Determine the (x, y) coordinate at the center of the cell enclosing the given text.  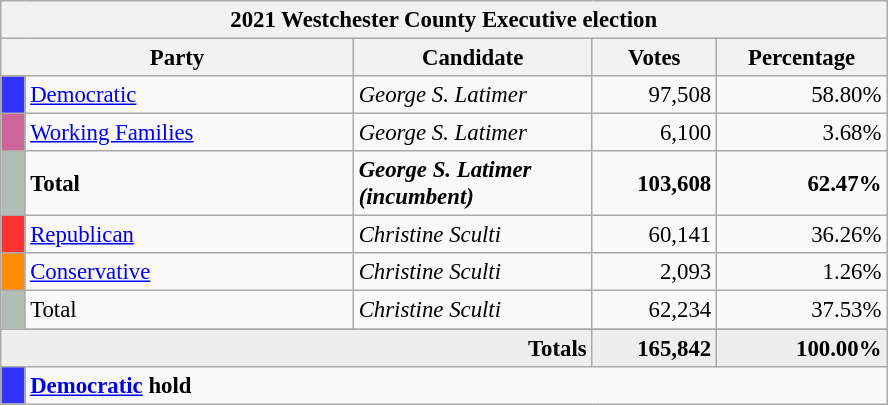
George S. Latimer (incumbent) (472, 184)
Republican (189, 235)
58.80% (802, 95)
6,100 (654, 133)
Candidate (472, 58)
103,608 (654, 184)
Party (178, 58)
1.26% (802, 273)
37.53% (802, 310)
Totals (296, 348)
Democratic (189, 95)
Conservative (189, 273)
Votes (654, 58)
Democratic hold (456, 385)
97,508 (654, 95)
165,842 (654, 348)
60,141 (654, 235)
2021 Westchester County Executive election (444, 20)
Working Families (189, 133)
2,093 (654, 273)
Percentage (802, 58)
100.00% (802, 348)
62,234 (654, 310)
62.47% (802, 184)
36.26% (802, 235)
3.68% (802, 133)
